Determine the [X, Y] coordinate at the center of the cell enclosing the given text.  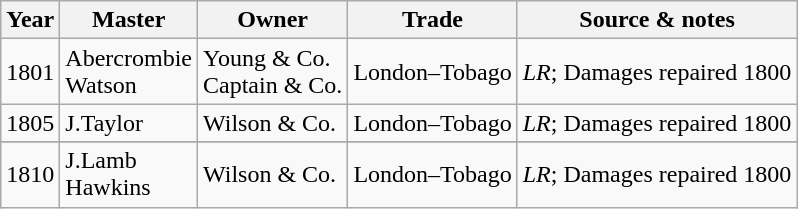
Master [129, 20]
Year [30, 20]
1810 [30, 174]
Owner [272, 20]
Source & notes [657, 20]
1805 [30, 123]
1801 [30, 72]
J.Taylor [129, 123]
Young & Co.Captain & Co. [272, 72]
AbercrombieWatson [129, 72]
J.LambHawkins [129, 174]
Trade [432, 20]
